Search for the cell housing the specified text and yield its (x, y) center coordinate. 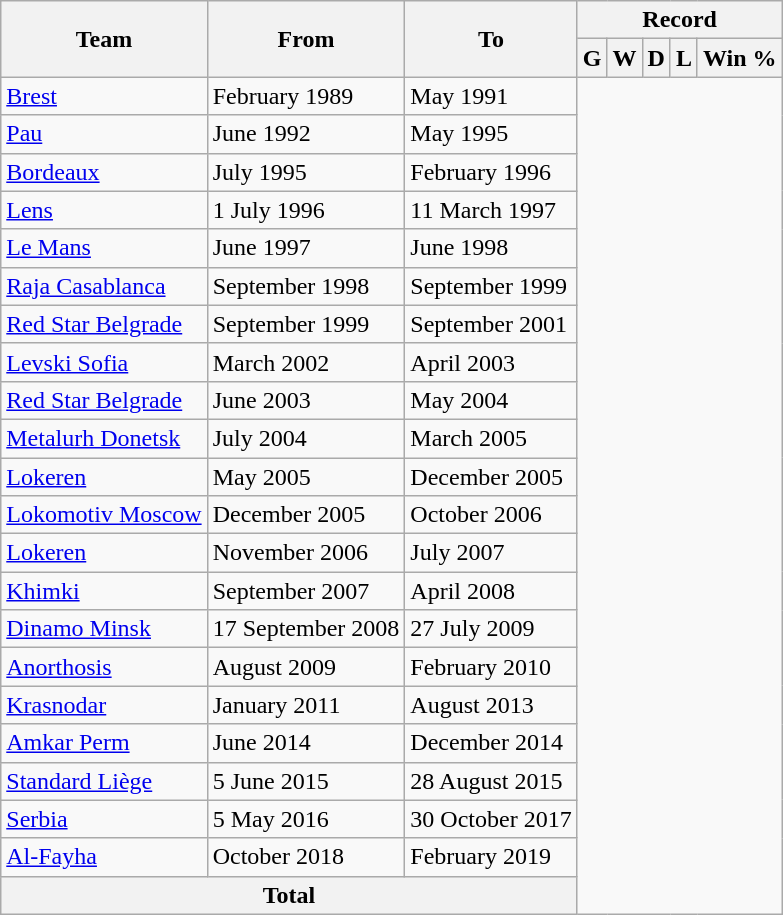
W (624, 58)
Khimki (104, 591)
February 2010 (491, 667)
March 2002 (306, 362)
July 2007 (491, 553)
October 2006 (491, 515)
Dinamo Minsk (104, 629)
June 1997 (306, 248)
April 2008 (491, 591)
Standard Liège (104, 781)
Total (289, 895)
February 2019 (491, 857)
Win % (740, 58)
Brest (104, 96)
May 1995 (491, 134)
July 1995 (306, 172)
Anorthosis (104, 667)
August 2013 (491, 705)
G (592, 58)
Levski Sofia (104, 362)
April 2003 (491, 362)
17 September 2008 (306, 629)
Bordeaux (104, 172)
1 July 1996 (306, 210)
May 2005 (306, 477)
January 2011 (306, 705)
28 August 2015 (491, 781)
October 2018 (306, 857)
March 2005 (491, 438)
August 2009 (306, 667)
5 June 2015 (306, 781)
Metalurh Donetsk (104, 438)
D (656, 58)
From (306, 39)
5 May 2016 (306, 819)
Le Mans (104, 248)
Lens (104, 210)
February 1996 (491, 172)
November 2006 (306, 553)
September 2007 (306, 591)
December 2014 (491, 743)
June 1992 (306, 134)
Record (680, 20)
30 October 2017 (491, 819)
Team (104, 39)
February 1989 (306, 96)
Krasnodar (104, 705)
June 2014 (306, 743)
To (491, 39)
June 1998 (491, 248)
Amkar Perm (104, 743)
Al-Fayha (104, 857)
Serbia (104, 819)
Raja Casablanca (104, 286)
June 2003 (306, 400)
11 March 1997 (491, 210)
July 2004 (306, 438)
September 2001 (491, 324)
Lokomotiv Moscow (104, 515)
27 July 2009 (491, 629)
L (684, 58)
May 2004 (491, 400)
May 1991 (491, 96)
September 1998 (306, 286)
Pau (104, 134)
